Detect which cell encompasses the target text, then output its [X, Y] center coordinate. 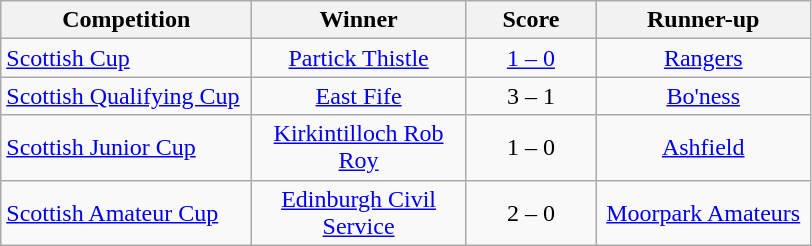
Edinburgh Civil Service [359, 212]
Partick Thistle [359, 58]
Scottish Junior Cup [126, 148]
Scottish Cup [126, 58]
Winner [359, 20]
Runner-up [703, 20]
3 – 1 [530, 96]
Moorpark Amateurs [703, 212]
East Fife [359, 96]
Bo'ness [703, 96]
Rangers [703, 58]
Scottish Amateur Cup [126, 212]
Kirkintilloch Rob Roy [359, 148]
Ashfield [703, 148]
Competition [126, 20]
2 – 0 [530, 212]
Scottish Qualifying Cup [126, 96]
Score [530, 20]
